Extract the [X, Y] coordinate from the center of the cell holding the provided text.  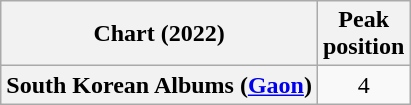
Chart (2022) [160, 34]
4 [363, 85]
South Korean Albums (Gaon) [160, 85]
Peakposition [363, 34]
